Return [X, Y] of the center of cell containing provided text 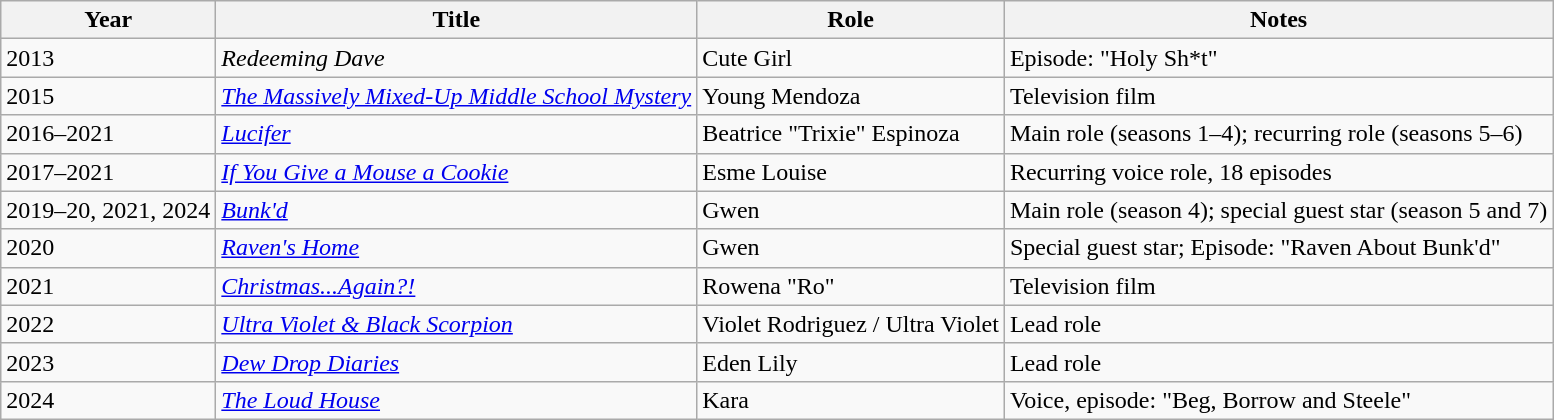
2021 [108, 286]
Young Mendoza [851, 96]
Notes [1278, 20]
Eden Lily [851, 362]
Title [456, 20]
Beatrice "Trixie" Espinoza [851, 134]
2013 [108, 58]
Main role (season 4); special guest star (season 5 and 7) [1278, 210]
Ultra Violet & Black Scorpion [456, 324]
Cute Girl [851, 58]
2024 [108, 400]
2022 [108, 324]
Bunk'd [456, 210]
2016–2021 [108, 134]
Rowena "Ro" [851, 286]
The Massively Mixed-Up Middle School Mystery [456, 96]
Christmas...Again?! [456, 286]
Kara [851, 400]
Dew Drop Diaries [456, 362]
2020 [108, 248]
Voice, episode: "Beg, Borrow and Steele" [1278, 400]
Raven's Home [456, 248]
2019–20, 2021, 2024 [108, 210]
If You Give a Mouse a Cookie [456, 172]
Esme Louise [851, 172]
Year [108, 20]
Special guest star; Episode: "Raven About Bunk'd" [1278, 248]
Redeeming Dave [456, 58]
The Loud House [456, 400]
2015 [108, 96]
Role [851, 20]
Main role (seasons 1–4); recurring role (seasons 5–6) [1278, 134]
Violet Rodriguez / Ultra Violet [851, 324]
Episode: "Holy Sh*t" [1278, 58]
2017–2021 [108, 172]
Lucifer [456, 134]
2023 [108, 362]
Recurring voice role, 18 episodes [1278, 172]
